From the cell containing the given text, extract its center point as [X, Y] coordinate. 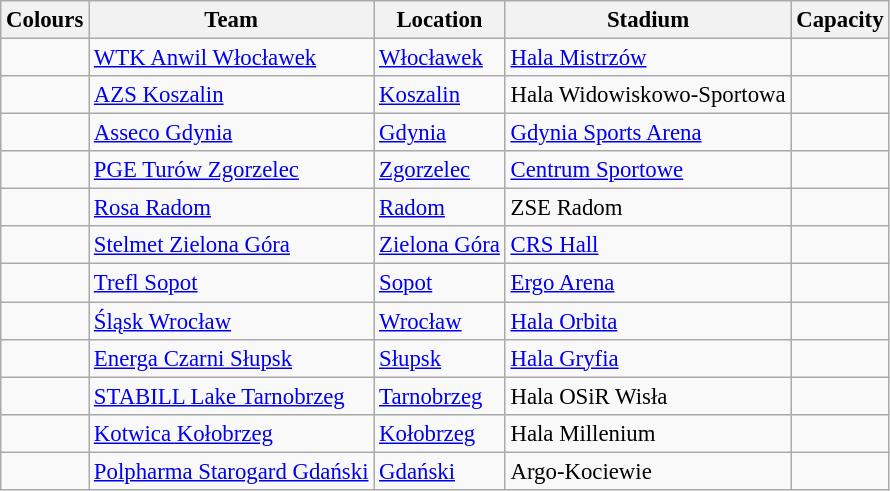
Hala Orbita [648, 321]
Słupsk [440, 358]
AZS Koszalin [232, 95]
Wrocław [440, 321]
Stelmet Zielona Góra [232, 245]
Location [440, 20]
ZSE Radom [648, 208]
STABILL Lake Tarnobrzeg [232, 396]
Kołobrzeg [440, 433]
Capacity [840, 20]
WTK Anwil Włocławek [232, 58]
Gdynia Sports Arena [648, 133]
Kotwica Kołobrzeg [232, 433]
PGE Turów Zgorzelec [232, 170]
Gdynia [440, 133]
Sopot [440, 283]
Polpharma Starogard Gdański [232, 471]
Centrum Sportowe [648, 170]
Radom [440, 208]
Hala Millenium [648, 433]
Colours [45, 20]
Koszalin [440, 95]
Zgorzelec [440, 170]
Hala Widowiskowo-Sportowa [648, 95]
Gdański [440, 471]
Hala Gryfia [648, 358]
Ergo Arena [648, 283]
Argo-Kociewie [648, 471]
Rosa Radom [232, 208]
Zielona Góra [440, 245]
Energa Czarni Słupsk [232, 358]
Trefl Sopot [232, 283]
CRS Hall [648, 245]
Team [232, 20]
Stadium [648, 20]
Włocławek [440, 58]
Hala OSiR Wisła [648, 396]
Hala Mistrzów [648, 58]
Śląsk Wrocław [232, 321]
Asseco Gdynia [232, 133]
Tarnobrzeg [440, 396]
